Provide the (x, y) coordinate of the cell's center where the given text is located.  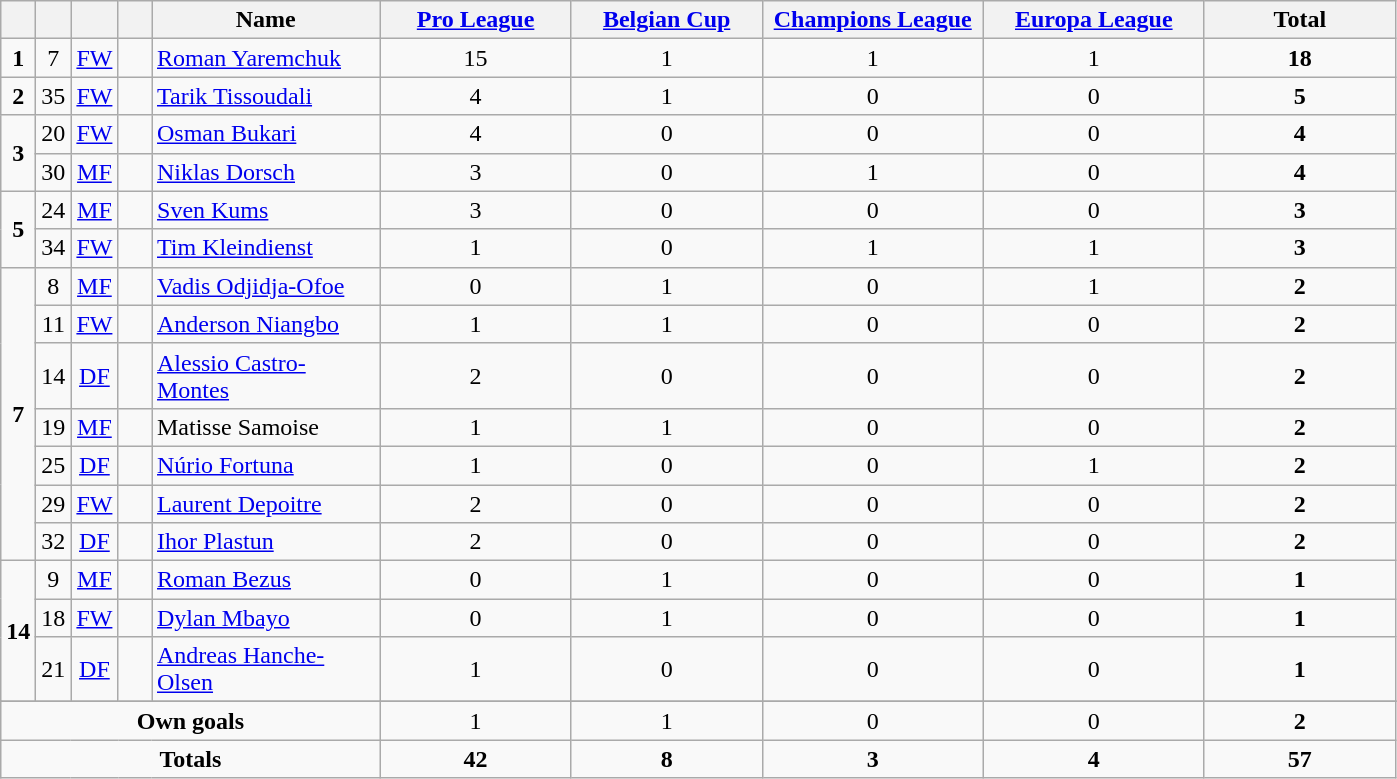
Belgian Cup (666, 20)
Europa League (1094, 20)
Vadis Odjidja-Ofoe (266, 286)
Andreas Hanche-Olsen (266, 670)
21 (54, 670)
42 (476, 759)
Matisse Samoise (266, 427)
11 (54, 324)
57 (1300, 759)
Champions League (872, 20)
Núrio Fortuna (266, 465)
Niklas Dorsch (266, 172)
Roman Yaremchuk (266, 58)
Ihor Plastun (266, 542)
Total (1300, 20)
19 (54, 427)
34 (54, 248)
Pro League (476, 20)
Laurent Depoitre (266, 503)
32 (54, 542)
Own goals (190, 721)
15 (476, 58)
24 (54, 210)
Roman Bezus (266, 580)
9 (54, 580)
Alessio Castro-Montes (266, 376)
Osman Bukari (266, 134)
25 (54, 465)
Sven Kums (266, 210)
29 (54, 503)
30 (54, 172)
20 (54, 134)
35 (54, 96)
Tim Kleindienst (266, 248)
Totals (190, 759)
Anderson Niangbo (266, 324)
Name (266, 20)
Tarik Tissoudali (266, 96)
Dylan Mbayo (266, 618)
